Identify which cell holds the provided text, then report its (X, Y) central coordinate. 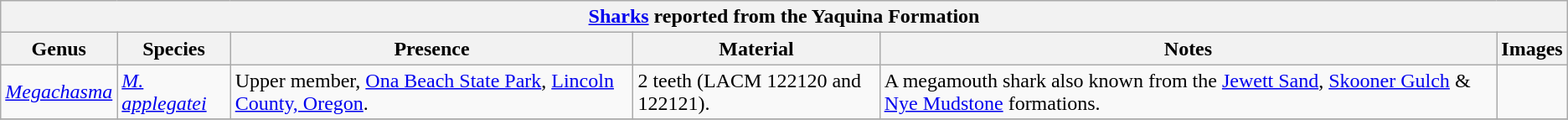
Notes (1188, 49)
M. applegatei (174, 92)
Genus (59, 49)
Megachasma (59, 92)
2 teeth (LACM 122120 and 122121). (756, 92)
Material (756, 49)
Presence (432, 49)
Species (174, 49)
A megamouth shark also known from the Jewett Sand, Skooner Gulch & Nye Mudstone formations. (1188, 92)
Upper member, Ona Beach State Park, Lincoln County, Oregon. (432, 92)
Images (1532, 49)
Sharks reported from the Yaquina Formation (784, 17)
